Scan for the cell matching the given text and deliver its (x, y) coordinate at center. 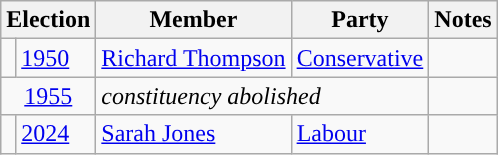
Richard Thompson (194, 58)
Notes (463, 20)
2024 (56, 134)
Sarah Jones (194, 134)
Party (360, 20)
Conservative (360, 58)
1950 (56, 58)
Labour (360, 134)
1955 (48, 96)
constituency abolished (262, 96)
Election (48, 20)
Member (194, 20)
